Find where the given text appears and provide that cell's center as [x, y] coordinate. 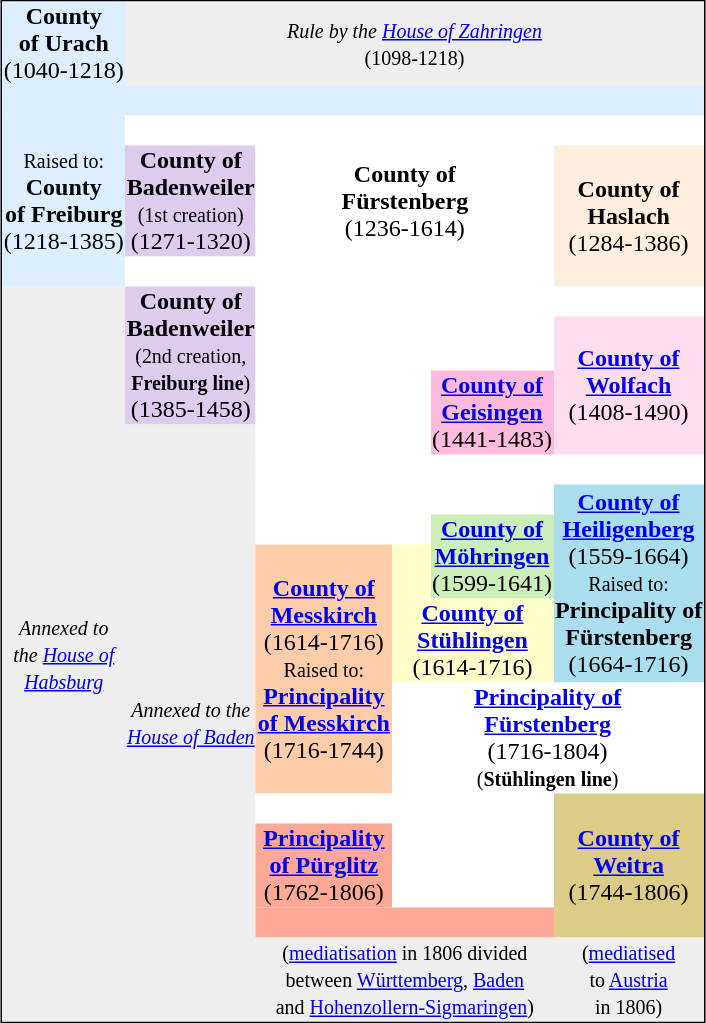
(mediatisation in 1806 dividedbetween Württemberg, Badenand Hohenzollern-Sigmaringen) [404, 980]
Annexed to theHouse of Baden [190, 722]
Annexed tothe House ofHabsburg [64, 654]
County ofFürstenberg(1236-1614) [404, 202]
County ofHeiligenberg(1559-1664)Raised to:Principality ofFürstenberg (1664-1716) [628, 583]
County ofBadenweiler(1st creation)(1271-1320) [190, 202]
County ofHaslach(1284-1386) [628, 216]
(mediatisedto Austriain 1806) [628, 980]
Rule by the House of Zahringen(1098-1218) [414, 44]
County ofWolfach(1408-1490) [628, 385]
County ofStühlingen(1614-1716) [472, 640]
County ofMöhringen(1599-1641) [492, 556]
Principalityof Pürglitz(1762-1806) [324, 866]
Raised to:Countyof Freiburg(1218-1385) [64, 202]
Principality ofFürstenberg(1716-1804)(Stühlingen line) [547, 738]
County ofWeitra(1744-1806) [628, 866]
County ofMesskirch(1614-1716)Raised to:Principalityof Messkirch(1716-1744) [324, 668]
County ofGeisingen(1441-1483) [492, 412]
County ofBadenweiler(2nd creation,Freiburg line)(1385-1458) [190, 355]
Countyof Urach(1040-1218) [64, 44]
